Capture the cell that displays the provided text and extract its [x, y] central coordinate. 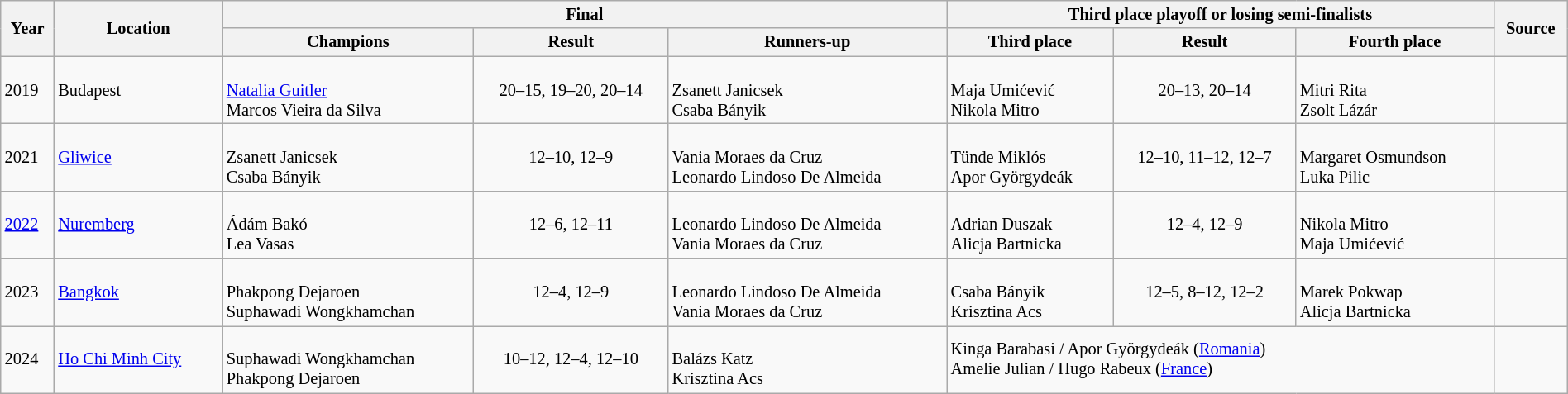
2021 [28, 157]
Ho Chi Minh City [138, 359]
Fourth place [1394, 42]
Final [585, 14]
Ádám BakóLea Vasas [348, 225]
2024 [28, 359]
Gliwice [138, 157]
12–10, 12–9 [571, 157]
2022 [28, 225]
Mitri RitaZsolt Lázár [1394, 90]
12–6, 12–11 [571, 225]
Vania Moraes da CruzLeonardo Lindoso De Almeida [807, 157]
20–15, 19–20, 20–14 [571, 90]
2023 [28, 292]
Year [28, 28]
Bangkok [138, 292]
Phakpong Dejaroen Suphawadi Wongkhamchan [348, 292]
Tünde MiklósApor Györgydeák [1030, 157]
Csaba BányikKrisztina Acs [1030, 292]
Location [138, 28]
Source [1530, 28]
10–12, 12–4, 12–10 [571, 359]
2019 [28, 90]
Champions [348, 42]
20–13, 20–14 [1204, 90]
Nuremberg [138, 225]
Margaret OsmundsonLuka Pilic [1394, 157]
Kinga Barabasi / Apor Györgydeák (Romania) Amelie Julian / Hugo Rabeux (France) [1221, 359]
Balázs Katz Krisztina Acs [807, 359]
12–10, 11–12, 12–7 [1204, 157]
Marek PokwapAlicja Bartnicka [1394, 292]
Third place playoff or losing semi-finalists [1221, 14]
Budapest [138, 90]
12–5, 8–12, 12–2 [1204, 292]
Adrian DuszakAlicja Bartnicka [1030, 225]
Natalia GuitlerMarcos Vieira da Silva [348, 90]
Nikola MitroMaja Umićević [1394, 225]
Runners-up [807, 42]
Suphawadi Wongkhamchan Phakpong Dejaroen [348, 359]
Third place [1030, 42]
Maja UmićevićNikola Mitro [1030, 90]
